Provide the [x, y] coordinate of the cell's center where the given text is located.  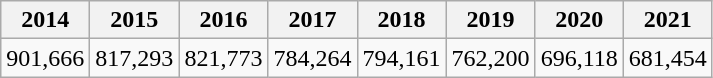
901,666 [46, 58]
681,454 [668, 58]
762,200 [490, 58]
2014 [46, 20]
821,773 [224, 58]
794,161 [402, 58]
2021 [668, 20]
2020 [579, 20]
2015 [134, 20]
2016 [224, 20]
784,264 [312, 58]
2019 [490, 20]
696,118 [579, 58]
2017 [312, 20]
2018 [402, 20]
817,293 [134, 58]
